Determine the [x, y] coordinate at the center of the cell enclosing the given text.  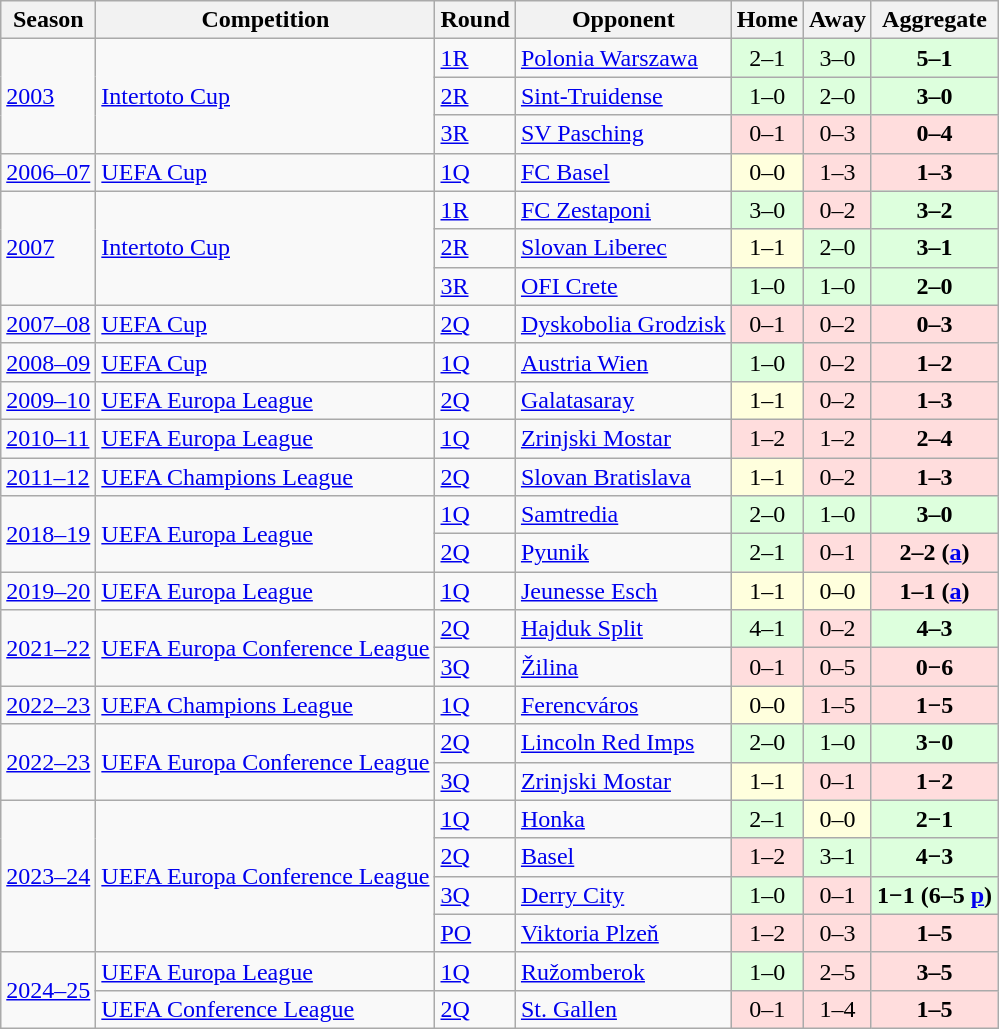
Galatasaray [623, 400]
Ferencváros [623, 705]
3–5 [934, 971]
2011–12 [48, 477]
PO [475, 933]
2007 [48, 248]
Žilina [623, 667]
UEFA Conference League [266, 1009]
0−6 [934, 667]
2024–25 [48, 990]
Away [838, 20]
Slovan Liberec [623, 248]
3–2 [934, 210]
OFI Crete [623, 286]
4−3 [934, 857]
Competition [266, 20]
Aggregate [934, 20]
1−1 (6–5 p) [934, 895]
Sint-Truidense [623, 96]
FC Zestaponi [623, 210]
Season [48, 20]
1−2 [934, 781]
0–5 [838, 667]
2−1 [934, 819]
2003 [48, 96]
2–4 [934, 438]
SV Pasching [623, 134]
2021–22 [48, 648]
2018–19 [48, 534]
Samtredia [623, 515]
2008–09 [48, 362]
2023–24 [48, 876]
1–4 [838, 1009]
Austria Wien [623, 362]
Dyskobolia Grodzisk [623, 324]
0–4 [934, 134]
FC Basel [623, 172]
Jeunesse Esch [623, 591]
Slovan Bratislava [623, 477]
Home [767, 20]
2009–10 [48, 400]
2019–20 [48, 591]
2–2 (a) [934, 553]
Pyunik [623, 553]
Hajduk Split [623, 629]
Opponent [623, 20]
1–1 (a) [934, 591]
Viktoria Plzeň [623, 933]
4–3 [934, 629]
4–1 [767, 629]
3−0 [934, 743]
5–1 [934, 58]
Polonia Warszawa [623, 58]
Round [475, 20]
Basel [623, 857]
2–5 [838, 971]
1−5 [934, 705]
2007–08 [48, 324]
St. Gallen [623, 1009]
2010–11 [48, 438]
2006–07 [48, 172]
Honka [623, 819]
Derry City [623, 895]
Lincoln Red Imps [623, 743]
Ružomberok [623, 971]
